Find where the given text appears and provide that cell's center as [X, Y] coordinate. 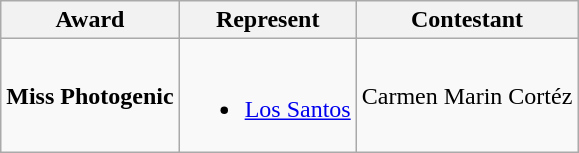
Represent [268, 20]
Miss Photogenic [90, 96]
Los Santos [268, 96]
Award [90, 20]
Contestant [467, 20]
Carmen Marin Cortéz [467, 96]
